Output the (x, y) coordinate of the center of the cell containing the given text.  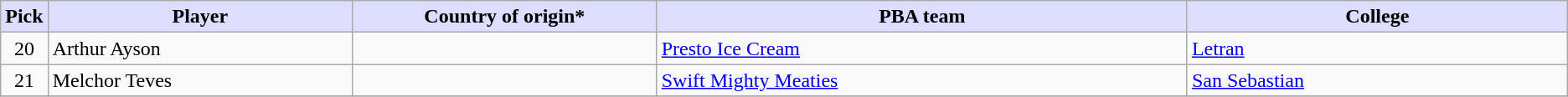
Presto Ice Cream (921, 48)
20 (24, 48)
Player (199, 17)
Arthur Ayson (199, 48)
PBA team (921, 17)
Country of origin* (505, 17)
Swift Mighty Meaties (921, 80)
Melchor Teves (199, 80)
Letran (1377, 48)
College (1377, 17)
21 (24, 80)
San Sebastian (1377, 80)
Pick (24, 17)
